Search for the cell housing the specified text and yield its (x, y) center coordinate. 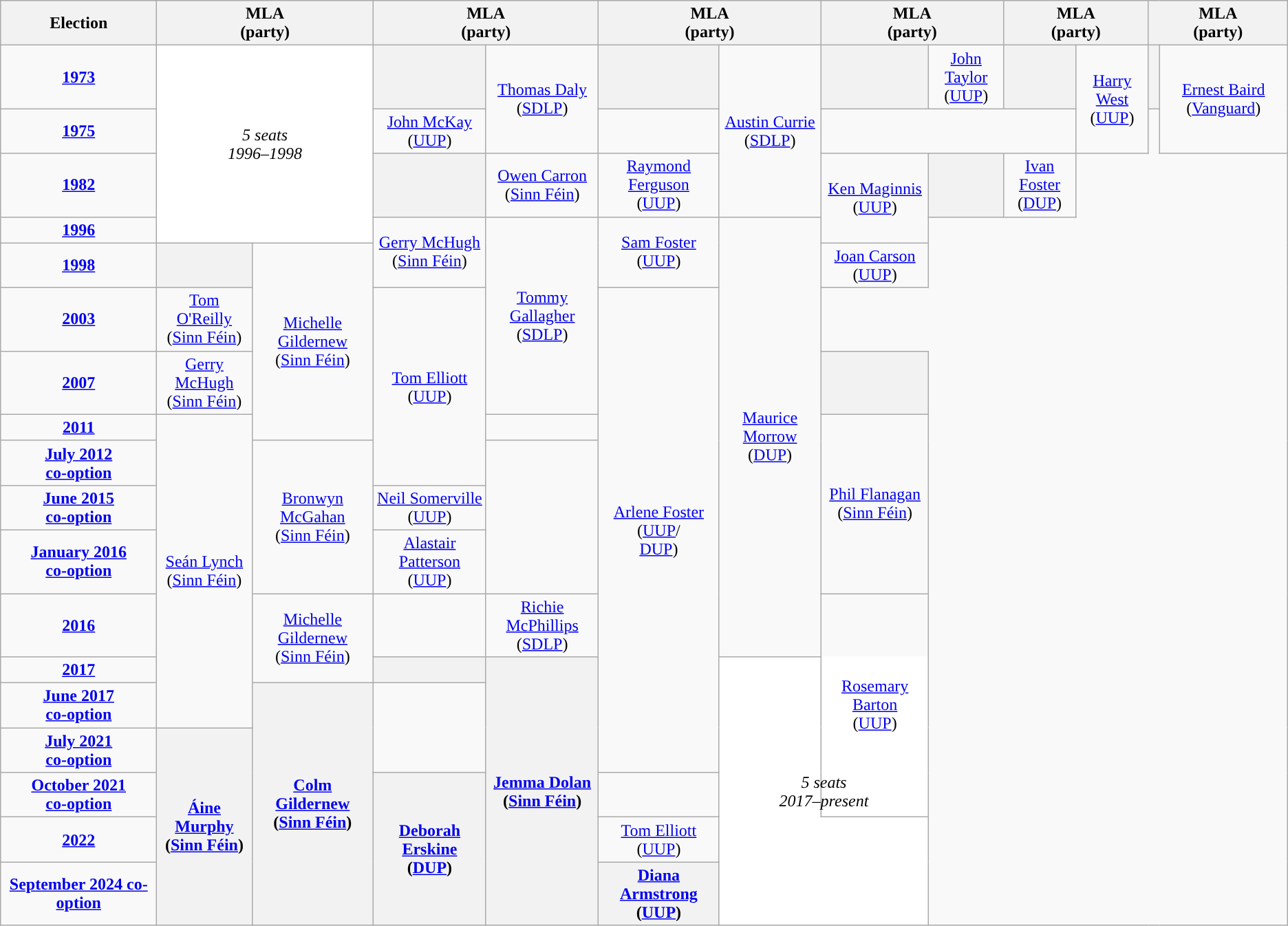
John McKay(UUP) (430, 131)
2022 (78, 839)
Rosemary Barton(UUP) (875, 704)
Richie McPhillips(SDLP) (542, 625)
Phil Flanagan(Sinn Féin) (875, 504)
Alastair Patterson(UUP) (430, 561)
1996 (78, 230)
Colm Gildernew(Sinn Féin) (312, 804)
2016 (78, 625)
1982 (78, 185)
Áine Murphy(Sinn Féin) (204, 827)
2017 (78, 670)
Tom O'Reilly(Sinn Féin) (204, 319)
Austin Currie(SDLP) (770, 131)
Sam Foster(UUP) (659, 252)
John Taylor(UUP) (966, 77)
June 2017co-option (78, 706)
Neil Somerville(UUP) (430, 508)
June 2015co-option (78, 508)
July 2021co-option (78, 750)
5 seats1996–1998 (266, 144)
Bronwyn McGahan(Sinn Féin) (312, 517)
Raymond Ferguson(UUP) (659, 185)
Ivan Foster(DUP) (1039, 185)
2011 (78, 427)
2007 (78, 383)
1973 (78, 77)
September 2024 co-option (78, 894)
January 2016co-option (78, 561)
Owen Carron(Sinn Féin) (542, 185)
Ken Maginnis(UUP) (875, 198)
October 2021co-option (78, 795)
Thomas Daly(SDLP) (542, 99)
Diana Armstrong(UUP) (659, 894)
1998 (78, 266)
Maurice Morrow(DUP) (770, 437)
Joan Carson(UUP) (875, 266)
Election (78, 23)
July 2012co-option (78, 462)
Arlene Foster(UUP/DUP) (659, 530)
Harry West(UUP) (1113, 99)
Ernest Baird(Vanguard) (1223, 99)
2003 (78, 319)
Seán Lynch(Sinn Féin) (204, 571)
Jemma Dolan(Sinn Féin) (542, 791)
Deborah Erskine(DUP) (430, 849)
1975 (78, 131)
5 seats2017–present (824, 791)
Tommy Gallagher(SDLP) (542, 315)
